Search for the cell housing the specified text and yield its [x, y] center coordinate. 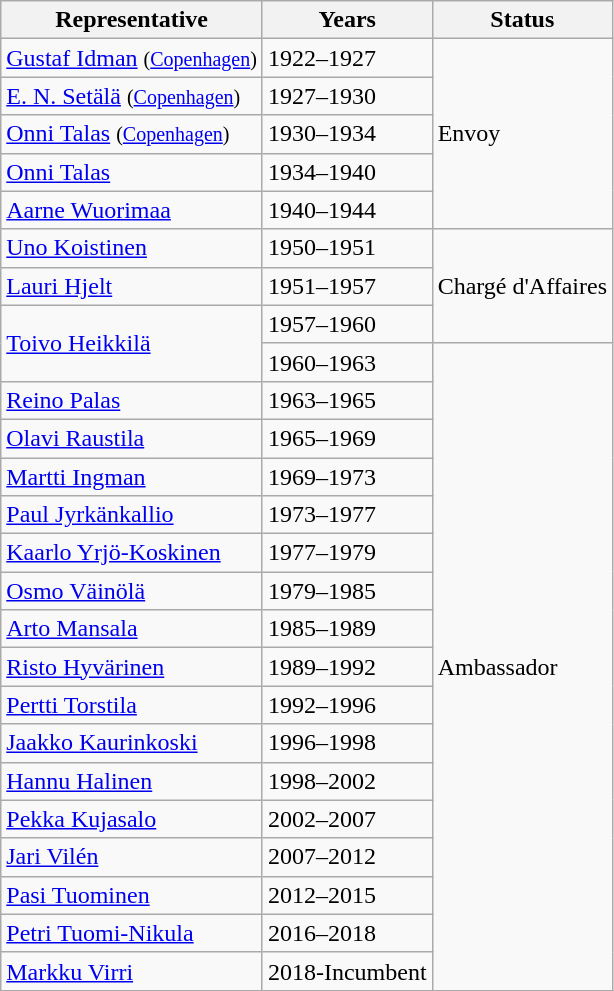
1977–1979 [347, 553]
Aarne Wuorimaa [132, 210]
Gustaf Idman (Copenhagen) [132, 58]
Kaarlo Yrjö-Koskinen [132, 553]
Jaakko Kaurinkoski [132, 743]
Onni Talas [132, 172]
Toivo Heikkilä [132, 343]
Representative [132, 20]
Pasi Tuominen [132, 895]
E. N. Setälä (Copenhagen) [132, 96]
Arto Mansala [132, 629]
Hannu Halinen [132, 781]
Pekka Kujasalo [132, 819]
1934–1940 [347, 172]
Osmo Väinölä [132, 591]
Envoy [522, 134]
Risto Hyvärinen [132, 667]
Lauri Hjelt [132, 286]
1960–1963 [347, 362]
1996–1998 [347, 743]
1989–1992 [347, 667]
1927–1930 [347, 96]
Jari Vilén [132, 857]
1985–1989 [347, 629]
Petri Tuomi-Nikula [132, 933]
1957–1960 [347, 324]
Markku Virri [132, 971]
Paul Jyrkänkallio [132, 515]
1998–2002 [347, 781]
1922–1927 [347, 58]
1973–1977 [347, 515]
Status [522, 20]
Years [347, 20]
Uno Koistinen [132, 248]
1930–1934 [347, 134]
2007–2012 [347, 857]
Pertti Torstila [132, 705]
Martti Ingman [132, 477]
1969–1973 [347, 477]
2012–2015 [347, 895]
Onni Talas (Copenhagen) [132, 134]
Reino Palas [132, 400]
1992–1996 [347, 705]
1940–1944 [347, 210]
Chargé d'Affaires [522, 286]
1950–1951 [347, 248]
1965–1969 [347, 438]
1951–1957 [347, 286]
2018-Incumbent [347, 971]
2016–2018 [347, 933]
2002–2007 [347, 819]
1979–1985 [347, 591]
1963–1965 [347, 400]
Ambassador [522, 666]
Olavi Raustila [132, 438]
